Search for the cell housing the specified text and yield its (X, Y) center coordinate. 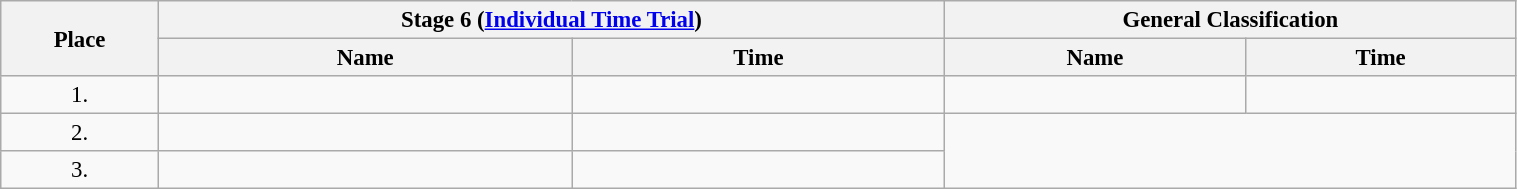
3. (80, 170)
Place (80, 38)
General Classification (1230, 20)
2. (80, 133)
1. (80, 95)
Stage 6 (Individual Time Trial) (551, 20)
